Pinpoint the cell where the given text exists, returning its (X, Y) midpoint coordinate. 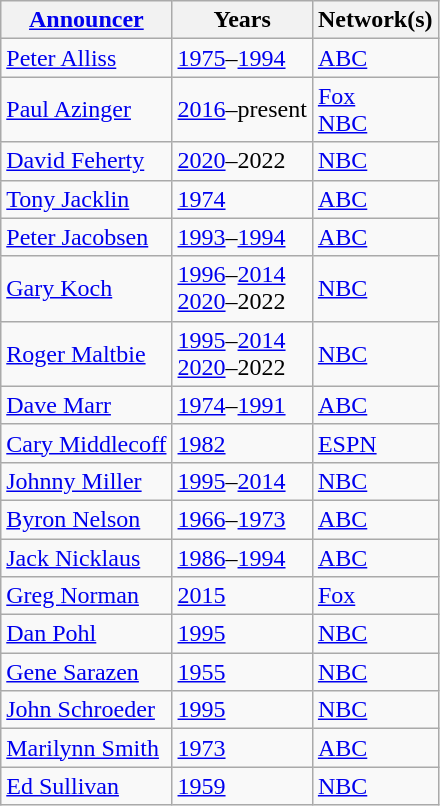
1986–1994 (242, 557)
Greg Norman (86, 596)
Gary Koch (86, 288)
Dave Marr (86, 405)
FoxNBC (375, 110)
1959 (242, 786)
John Schroeder (86, 710)
Cary Middlecoff (86, 443)
1995–2014 (242, 481)
Johnny Miller (86, 481)
1955 (242, 672)
Peter Alliss (86, 58)
Dan Pohl (86, 634)
2020–2022 (242, 161)
1975–1994 (242, 58)
1973 (242, 748)
David Feherty (86, 161)
Gene Sarazen (86, 672)
Announcer (86, 20)
1974–1991 (242, 405)
1982 (242, 443)
Marilynn Smith (86, 748)
1974 (242, 199)
1995–20142020–2022 (242, 354)
Tony Jacklin (86, 199)
Years (242, 20)
1996–20142020–2022 (242, 288)
Paul Azinger (86, 110)
Network(s) (375, 20)
2015 (242, 596)
2016–present (242, 110)
ESPN (375, 443)
Roger Maltbie (86, 354)
Fox (375, 596)
1993–1994 (242, 237)
Byron Nelson (86, 519)
Ed Sullivan (86, 786)
1966–1973 (242, 519)
Peter Jacobsen (86, 237)
Jack Nicklaus (86, 557)
